Search for the cell housing the specified text and yield its (x, y) center coordinate. 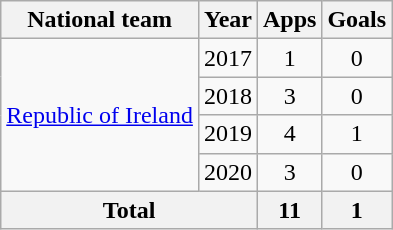
2020 (228, 172)
Year (228, 20)
2018 (228, 96)
2019 (228, 134)
11 (289, 210)
Total (130, 210)
Republic of Ireland (100, 115)
Goals (357, 20)
4 (289, 134)
Apps (289, 20)
2017 (228, 58)
National team (100, 20)
